Locate the cell with the specified text and output its (X, Y) center coordinate. 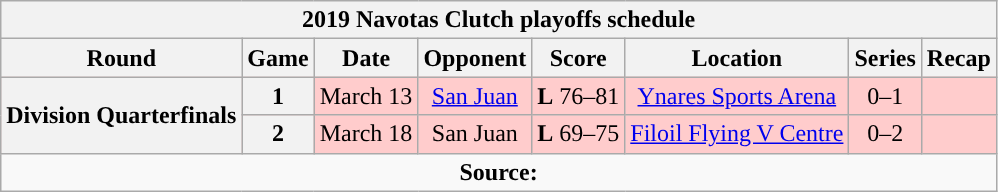
Recap (958, 58)
L 76–81 (578, 96)
Ynares Sports Arena (737, 96)
March 13 (366, 96)
Filoil Flying V Centre (737, 134)
2 (278, 134)
Round (122, 58)
Score (578, 58)
Location (737, 58)
0–1 (885, 96)
Series (885, 58)
2019 Navotas Clutch playoffs schedule (499, 20)
Division Quarterfinals (122, 115)
Opponent (475, 58)
L 69–75 (578, 134)
March 18 (366, 134)
0–2 (885, 134)
Game (278, 58)
1 (278, 96)
Date (366, 58)
Source: (499, 172)
